Extract the (x, y) coordinate from the center of the cell holding the provided text.  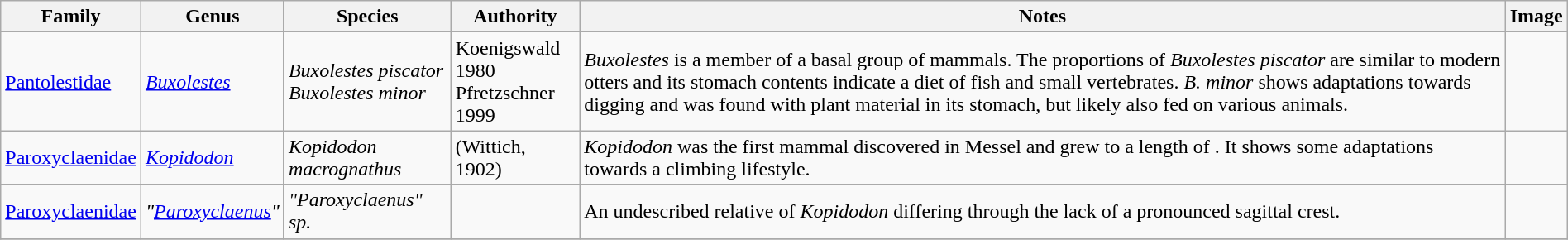
Species (367, 17)
Buxolestes (212, 81)
Kopidodon (212, 157)
"Paroxyclaenus" (212, 212)
Image (1537, 17)
Notes (1042, 17)
Buxolestes piscatorBuxolestes minor (367, 81)
Family (71, 17)
"Paroxyclaenus" sp. (367, 212)
Genus (212, 17)
Pantolestidae (71, 81)
An undescribed relative of Kopidodon differing through the lack of a pronounced sagittal crest. (1042, 212)
Kopidodon macrognathus (367, 157)
Authority (515, 17)
Koenigswald 1980Pfretzschner 1999 (515, 81)
(Wittich, 1902) (515, 157)
Kopidodon was the first mammal discovered in Messel and grew to a length of . It shows some adaptations towards a climbing lifestyle. (1042, 157)
